Provide the [x, y] coordinate of the cell's center where the given text is located.  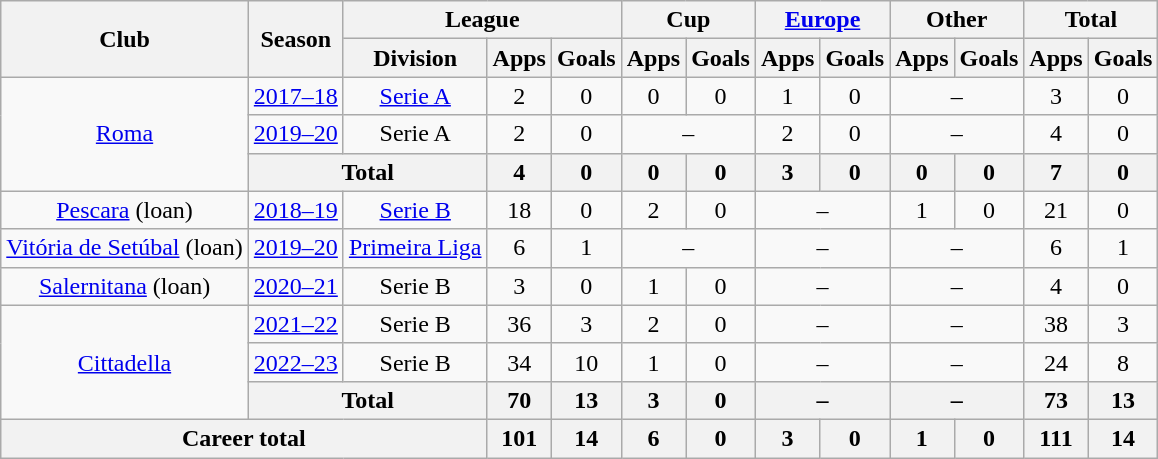
2021–22 [296, 324]
League [482, 20]
Cittadella [125, 362]
70 [519, 400]
Europe [822, 20]
36 [519, 324]
Season [296, 39]
2017–18 [296, 96]
Other [957, 20]
Primeira Liga [415, 248]
18 [519, 210]
10 [586, 362]
101 [519, 438]
Club [125, 39]
111 [1056, 438]
Vitória de Setúbal (loan) [125, 248]
Salernitana (loan) [125, 286]
Pescara (loan) [125, 210]
34 [519, 362]
2018–19 [296, 210]
24 [1056, 362]
7 [1056, 172]
Career total [244, 438]
73 [1056, 400]
2022–23 [296, 362]
38 [1056, 324]
21 [1056, 210]
Roma [125, 134]
Cup [688, 20]
Division [415, 58]
2020–21 [296, 286]
8 [1123, 362]
